Extract the (X, Y) coordinate from the center of the cell holding the provided text.  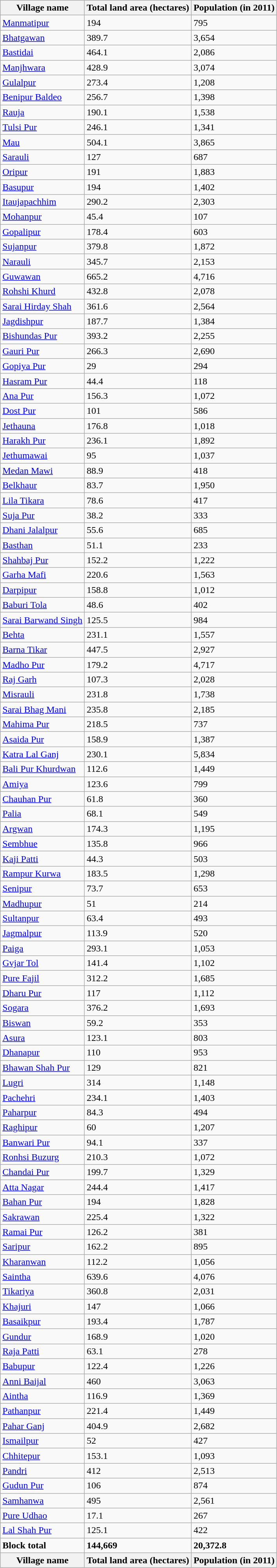
1,950 (234, 486)
393.2 (138, 336)
Lila Tikara (42, 500)
2,031 (234, 1292)
Rohshi Khurd (42, 291)
3,654 (234, 38)
Argwan (42, 829)
44.3 (138, 859)
Pathanpur (42, 1411)
Sogara (42, 1008)
Asura (42, 1038)
Biswan (42, 1023)
126.2 (138, 1232)
135.8 (138, 844)
Anni Baijal (42, 1381)
127 (138, 157)
Banwari Pur (42, 1142)
153.1 (138, 1456)
Ronhsi Buzurg (42, 1157)
174.3 (138, 829)
Pure Udhao (42, 1515)
244.4 (138, 1187)
Narauli (42, 262)
1,298 (234, 873)
51.1 (138, 545)
Amiya (42, 784)
685 (234, 530)
Gvjar Tol (42, 963)
84.3 (138, 1112)
460 (138, 1381)
503 (234, 859)
1,037 (234, 456)
236.1 (138, 441)
190.1 (138, 112)
125.1 (138, 1530)
795 (234, 23)
106 (138, 1486)
214 (234, 903)
158.8 (138, 590)
Benipur Baldeo (42, 97)
1,093 (234, 1456)
Chandai Pur (42, 1172)
51 (138, 903)
1,417 (234, 1187)
3,063 (234, 1381)
984 (234, 620)
225.4 (138, 1217)
Gundur (42, 1336)
1,012 (234, 590)
Tikariya (42, 1292)
412 (138, 1471)
Raghipur (42, 1127)
68.1 (138, 814)
187.7 (138, 321)
1,892 (234, 441)
191 (138, 172)
895 (234, 1247)
Gopiya Pur (42, 366)
1,020 (234, 1336)
Dhani Jalalpur (42, 530)
Belkhaur (42, 486)
432.8 (138, 291)
88.9 (138, 471)
Aintha (42, 1396)
639.6 (138, 1277)
Paharpur (42, 1112)
Palia (42, 814)
2,028 (234, 680)
Sarauli (42, 157)
123.6 (138, 784)
333 (234, 515)
Sembhue (42, 844)
266.3 (138, 351)
44.4 (138, 381)
Atta Nagar (42, 1187)
Babupur (42, 1366)
Saintha (42, 1277)
Manmatipur (42, 23)
2,561 (234, 1501)
60 (138, 1127)
107 (234, 217)
Mohanpur (42, 217)
20,372.8 (234, 1545)
Sujanpur (42, 247)
83.7 (138, 486)
1,883 (234, 172)
Pandri (42, 1471)
1,738 (234, 695)
1,693 (234, 1008)
Gopalipur (42, 232)
Shahbaj Pur (42, 560)
Suja Pur (42, 515)
Paiga (42, 948)
Guwawan (42, 276)
147 (138, 1306)
144,669 (138, 1545)
Basthan (42, 545)
494 (234, 1112)
29 (138, 366)
821 (234, 1068)
Dost Pur (42, 411)
345.7 (138, 262)
464.1 (138, 53)
665.2 (138, 276)
125.5 (138, 620)
1,148 (234, 1082)
94.1 (138, 1142)
Ana Pur (42, 396)
389.7 (138, 38)
1,387 (234, 739)
162.2 (138, 1247)
360 (234, 799)
Ismailpur (42, 1441)
1,398 (234, 97)
176.8 (138, 426)
447.5 (138, 649)
Sarai Bhag Mani (42, 709)
Tulsi Pur (42, 127)
1,685 (234, 978)
218.5 (138, 724)
3,865 (234, 142)
Dhanapur (42, 1053)
Baburi Tola (42, 605)
2,513 (234, 1471)
520 (234, 933)
Gudun Pur (42, 1486)
199.7 (138, 1172)
Basupur (42, 187)
Kharanwan (42, 1262)
78.6 (138, 500)
Darpipur (42, 590)
230.1 (138, 754)
267 (234, 1515)
122.4 (138, 1366)
116.9 (138, 1396)
1,066 (234, 1306)
235.8 (138, 709)
737 (234, 724)
Bhawan Shah Pur (42, 1068)
210.3 (138, 1157)
233 (234, 545)
427 (234, 1441)
178.4 (138, 232)
Sarai Hirday Shah (42, 306)
Sarai Barwand Singh (42, 620)
141.4 (138, 963)
1,226 (234, 1366)
376.2 (138, 1008)
Bishundas Pur (42, 336)
231.8 (138, 695)
152.2 (138, 560)
221.4 (138, 1411)
Jethauna (42, 426)
73.7 (138, 888)
1,207 (234, 1127)
Lugri (42, 1082)
361.6 (138, 306)
52 (138, 1441)
Madhupur (42, 903)
799 (234, 784)
2,078 (234, 291)
63.4 (138, 919)
Bhatgawan (42, 38)
337 (234, 1142)
Rampur Kurwa (42, 873)
Behta (42, 635)
183.5 (138, 873)
1,787 (234, 1321)
1,208 (234, 82)
504.1 (138, 142)
112.2 (138, 1262)
63.1 (138, 1351)
Jagmalpur (42, 933)
1,403 (234, 1097)
107.3 (138, 680)
Manjhwara (42, 67)
Oripur (42, 172)
Sultanpur (42, 919)
1,384 (234, 321)
Harakh Pur (42, 441)
59.2 (138, 1023)
Senipur (42, 888)
418 (234, 471)
246.1 (138, 127)
353 (234, 1023)
966 (234, 844)
117 (138, 993)
2,927 (234, 649)
Saripur (42, 1247)
653 (234, 888)
3,074 (234, 67)
1,018 (234, 426)
256.7 (138, 97)
1,056 (234, 1262)
1,369 (234, 1396)
Medan Mawi (42, 471)
Pure Fajil (42, 978)
Lal Shah Pur (42, 1530)
Chhitepur (42, 1456)
2,086 (234, 53)
Raja Patti (42, 1351)
360.8 (138, 1292)
Pahar Ganj (42, 1426)
2,564 (234, 306)
Jethumawai (42, 456)
4,076 (234, 1277)
Mau (42, 142)
293.1 (138, 948)
549 (234, 814)
Raj Garh (42, 680)
168.9 (138, 1336)
1,112 (234, 993)
Garha Mafi (42, 575)
273.4 (138, 82)
118 (234, 381)
Misrauli (42, 695)
61.8 (138, 799)
Rauja (42, 112)
402 (234, 605)
220.6 (138, 575)
495 (138, 1501)
1,102 (234, 963)
179.2 (138, 665)
156.3 (138, 396)
Kaji Patti (42, 859)
110 (138, 1053)
48.6 (138, 605)
Basaikpur (42, 1321)
Ramai Pur (42, 1232)
231.1 (138, 635)
158.9 (138, 739)
493 (234, 919)
Mahima Pur (42, 724)
428.9 (138, 67)
101 (138, 411)
193.4 (138, 1321)
603 (234, 232)
404.9 (138, 1426)
95 (138, 456)
874 (234, 1486)
17.1 (138, 1515)
Bastidai (42, 53)
Bahan Pur (42, 1202)
1,557 (234, 635)
123.1 (138, 1038)
1,538 (234, 112)
1,322 (234, 1217)
Dharu Pur (42, 993)
417 (234, 500)
1,402 (234, 187)
1,222 (234, 560)
Itaujapachhim (42, 202)
Asaida Pur (42, 739)
Barna Tikar (42, 649)
2,185 (234, 709)
Katra Lal Ganj (42, 754)
1,872 (234, 247)
2,255 (234, 336)
129 (138, 1068)
Khajuri (42, 1306)
38.2 (138, 515)
Gulalpur (42, 82)
Madho Pur (42, 665)
314 (138, 1082)
112.6 (138, 769)
Hasram Pur (42, 381)
Pachehri (42, 1097)
586 (234, 411)
290.2 (138, 202)
803 (234, 1038)
1,195 (234, 829)
2,682 (234, 1426)
379.8 (138, 247)
1,341 (234, 127)
1,828 (234, 1202)
Jagdishpur (42, 321)
294 (234, 366)
422 (234, 1530)
2,153 (234, 262)
1,563 (234, 575)
1,329 (234, 1172)
4,717 (234, 665)
687 (234, 157)
Gauri Pur (42, 351)
45.4 (138, 217)
5,834 (234, 754)
55.6 (138, 530)
1,053 (234, 948)
312.2 (138, 978)
Chauhan Pur (42, 799)
2,690 (234, 351)
4,716 (234, 276)
Block total (42, 1545)
234.1 (138, 1097)
Samhanwa (42, 1501)
2,303 (234, 202)
113.9 (138, 933)
Sakrawan (42, 1217)
278 (234, 1351)
381 (234, 1232)
Bali Pur Khurdwan (42, 769)
953 (234, 1053)
